Return the (X, Y) coordinate for the center point of the cell that contains the specified text.  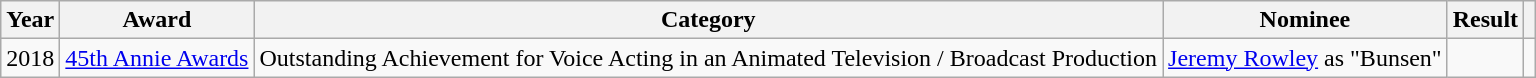
45th Annie Awards (157, 58)
Outstanding Achievement for Voice Acting in an Animated Television / Broadcast Production (708, 58)
Year (30, 20)
2018 (30, 58)
Nominee (1306, 20)
Category (708, 20)
Award (157, 20)
Jeremy Rowley as "Bunsen" (1306, 58)
Result (1485, 20)
